Search for the cell housing the specified text and yield its [X, Y] center coordinate. 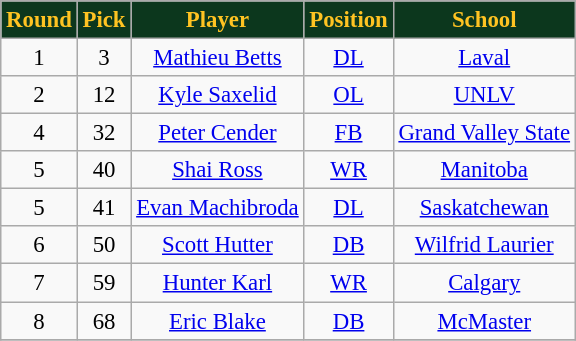
School [484, 20]
6 [39, 245]
4 [39, 133]
Wilfrid Laurier [484, 245]
2 [39, 95]
Hunter Karl [218, 283]
40 [104, 170]
Pick [104, 20]
OL [348, 95]
12 [104, 95]
50 [104, 245]
68 [104, 321]
Evan Machibroda [218, 208]
Calgary [484, 283]
Round [39, 20]
59 [104, 283]
Position [348, 20]
Laval [484, 58]
Shai Ross [218, 170]
Peter Cender [218, 133]
Manitoba [484, 170]
Kyle Saxelid [218, 95]
Eric Blake [218, 321]
Grand Valley State [484, 133]
32 [104, 133]
Player [218, 20]
McMaster [484, 321]
Scott Hutter [218, 245]
1 [39, 58]
7 [39, 283]
Saskatchewan [484, 208]
Mathieu Betts [218, 58]
41 [104, 208]
8 [39, 321]
3 [104, 58]
FB [348, 133]
UNLV [484, 95]
